Identify which cell holds the provided text, then report its [X, Y] central coordinate. 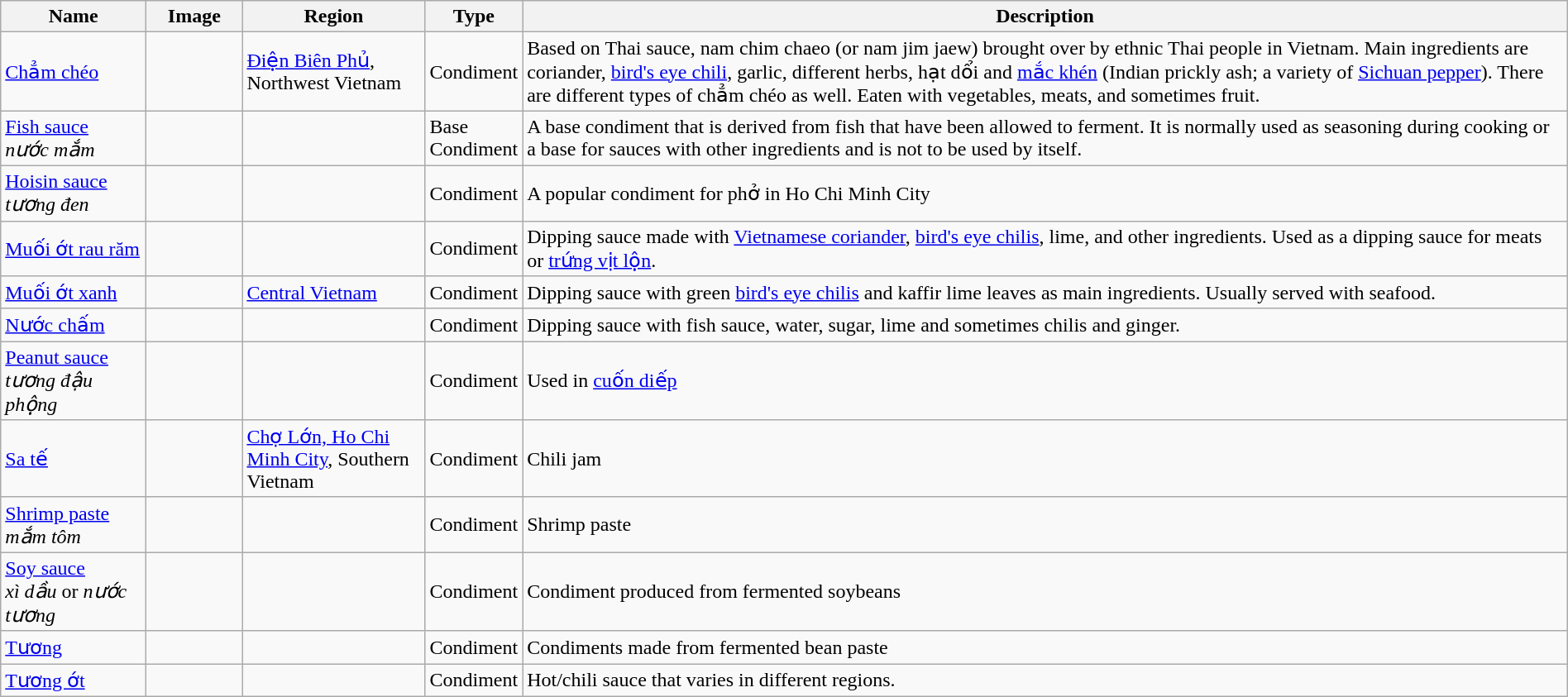
Used in cuốn diếp [1045, 380]
Region [334, 17]
Nước chấm [74, 325]
Shrimp paste [1045, 524]
Image [194, 17]
Shrimp pastemắm tôm [74, 524]
Soy saucexì dầu or nước tương [74, 592]
Chẳm chéo [74, 71]
Peanut saucetương đậu phộng [74, 380]
Muối ớt rau răm [74, 248]
Điện Biên Phủ, Northwest Vietnam [334, 71]
Condiment produced from fermented soybeans [1045, 592]
Central Vietnam [334, 293]
Condiments made from fermented bean paste [1045, 647]
Muối ớt xanh [74, 293]
Fish saucenước mắm [74, 139]
Dipping sauce with green bird's eye chilis and kaffir lime leaves as main ingredients. Usually served with seafood. [1045, 293]
Base Condiment [474, 139]
Chili jam [1045, 459]
A popular condiment for phở in Ho Chi Minh City [1045, 193]
Type [474, 17]
Chợ Lớn, Ho Chi Minh City, Southern Vietnam [334, 459]
Tương [74, 647]
Hot/chili sauce that varies in different regions. [1045, 680]
Sa tế [74, 459]
Name [74, 17]
Dipping sauce made with Vietnamese coriander, bird's eye chilis, lime, and other ingredients. Used as a dipping sauce for meats or trứng vịt lộn. [1045, 248]
Dipping sauce with fish sauce, water, sugar, lime and sometimes chilis and ginger. [1045, 325]
Hoisin saucetương đen [74, 193]
Description [1045, 17]
Tương ớt [74, 680]
